Output the (X, Y) coordinate of the center of the cell containing the given text.  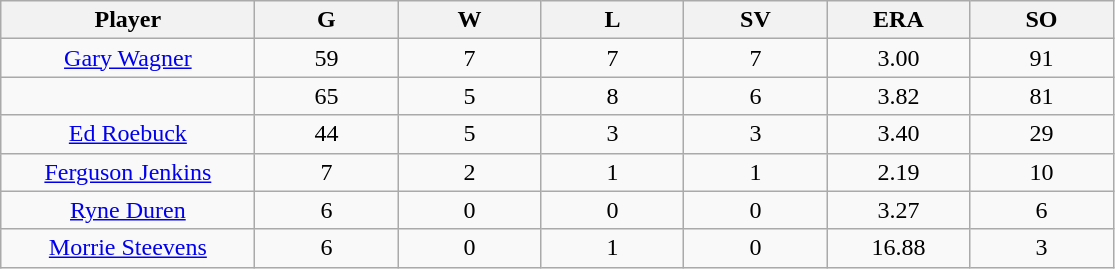
91 (1042, 58)
Morrie Steevens (128, 248)
81 (1042, 96)
44 (326, 134)
3.40 (898, 134)
59 (326, 58)
L (612, 20)
Ryne Duren (128, 210)
16.88 (898, 248)
10 (1042, 172)
Ed Roebuck (128, 134)
2 (470, 172)
W (470, 20)
SO (1042, 20)
3.27 (898, 210)
8 (612, 96)
2.19 (898, 172)
ERA (898, 20)
Gary Wagner (128, 58)
3.82 (898, 96)
Player (128, 20)
SV (756, 20)
65 (326, 96)
G (326, 20)
29 (1042, 134)
3.00 (898, 58)
Ferguson Jenkins (128, 172)
